Return (X, Y) of the center of cell containing provided text 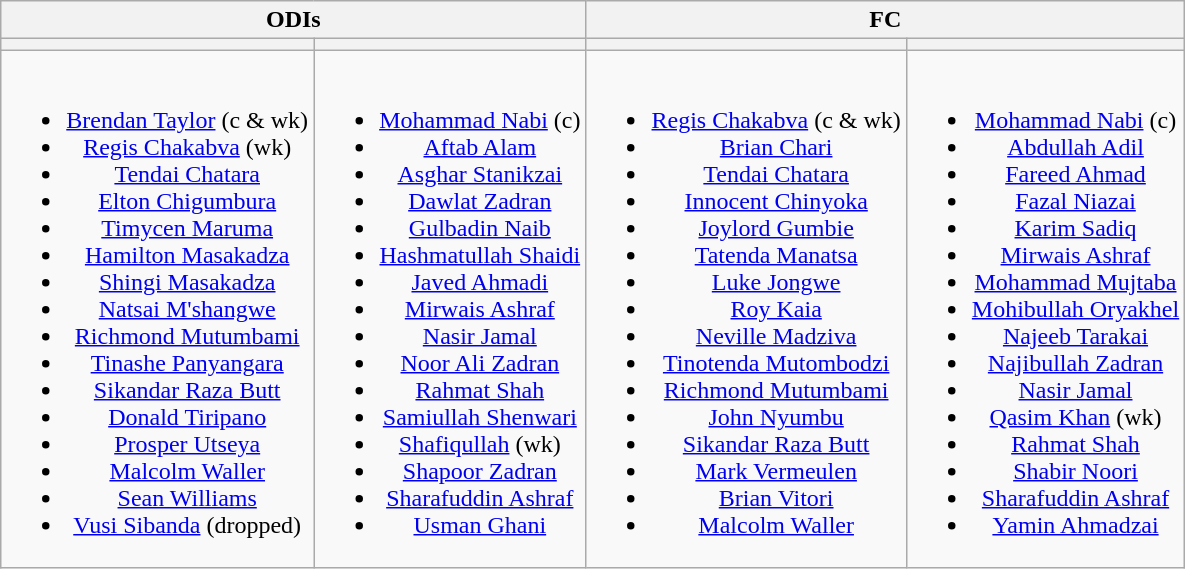
FC (886, 20)
ODIs (294, 20)
